Identify which cell holds the provided text, then report its (X, Y) central coordinate. 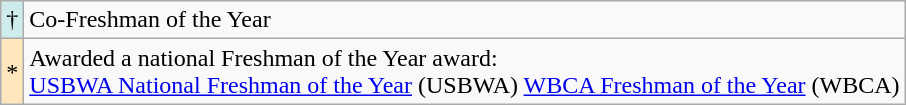
Co-Freshman of the Year (464, 20)
† (12, 20)
* (12, 72)
Awarded a national Freshman of the Year award:USBWA National Freshman of the Year (USBWA) WBCA Freshman of the Year (WBCA) (464, 72)
